Provide the (X, Y) coordinate of the cell's center where the given text is located.  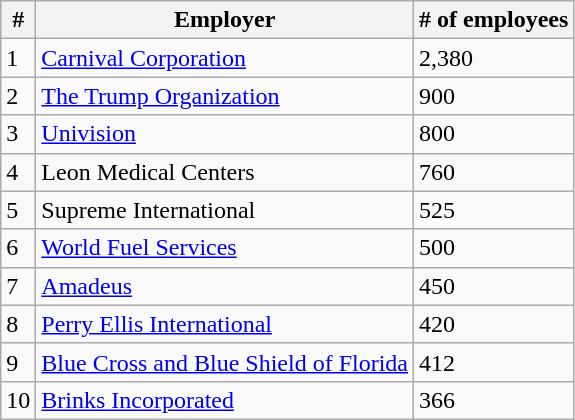
# of employees (494, 20)
Leon Medical Centers (225, 172)
The Trump Organization (225, 96)
500 (494, 248)
# (18, 20)
10 (18, 400)
Univision (225, 134)
412 (494, 362)
450 (494, 286)
Brinks Incorporated (225, 400)
525 (494, 210)
3 (18, 134)
7 (18, 286)
World Fuel Services (225, 248)
Blue Cross and Blue Shield of Florida (225, 362)
900 (494, 96)
Supreme International (225, 210)
Amadeus (225, 286)
420 (494, 324)
6 (18, 248)
366 (494, 400)
Carnival Corporation (225, 58)
Employer (225, 20)
4 (18, 172)
760 (494, 172)
1 (18, 58)
8 (18, 324)
800 (494, 134)
9 (18, 362)
Perry Ellis International (225, 324)
5 (18, 210)
2 (18, 96)
2,380 (494, 58)
